Locate the cell with the specified text and output its (X, Y) center coordinate. 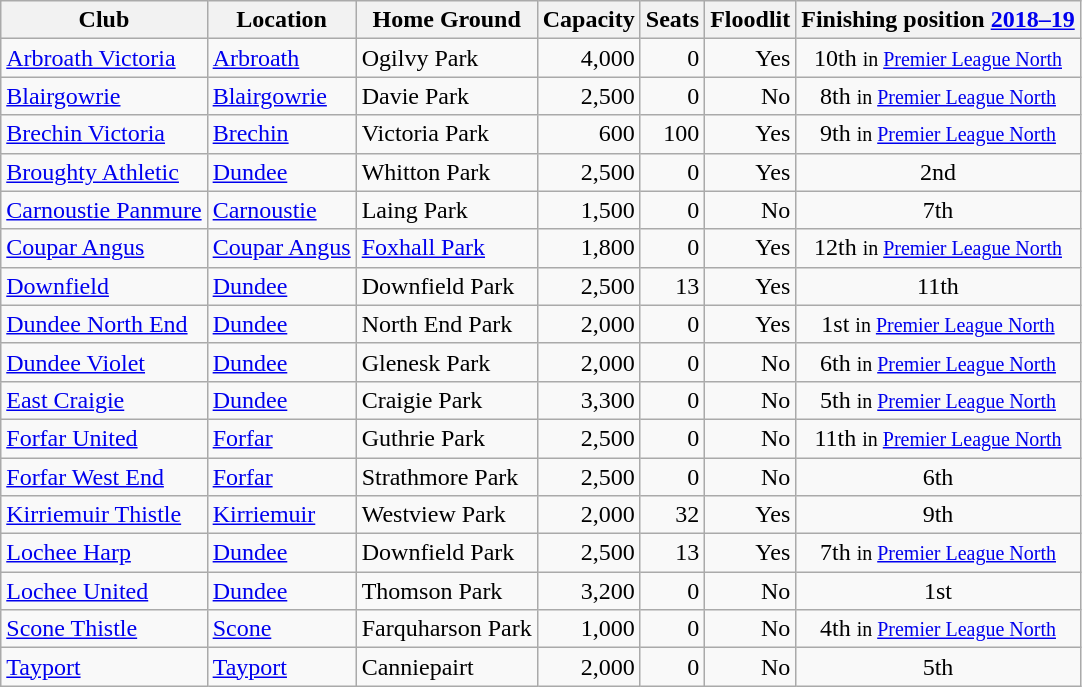
6th in Premier League North (938, 362)
North End Park (446, 324)
Westview Park (446, 515)
Canniepairt (446, 667)
1st in Premier League North (938, 324)
Carnoustie Panmure (104, 210)
Seats (672, 20)
Floodlit (750, 20)
Location (282, 20)
Brechin Victoria (104, 134)
9th in Premier League North (938, 134)
Whitton Park (446, 172)
Capacity (588, 20)
Victoria Park (446, 134)
Arbroath (282, 58)
9th (938, 515)
Forfar United (104, 438)
Carnoustie (282, 210)
1,000 (588, 629)
Dundee North End (104, 324)
Laing Park (446, 210)
Club (104, 20)
5th in Premier League North (938, 400)
2nd (938, 172)
Arbroath Victoria (104, 58)
Brechin (282, 134)
Kirriemuir Thistle (104, 515)
Forfar West End (104, 477)
Home Ground (446, 20)
8th in Premier League North (938, 96)
Guthrie Park (446, 438)
Thomson Park (446, 591)
7th in Premier League North (938, 553)
Scone (282, 629)
7th (938, 210)
11th (938, 286)
Foxhall Park (446, 248)
Downfield (104, 286)
5th (938, 667)
Farquharson Park (446, 629)
100 (672, 134)
Finishing position 2018–19 (938, 20)
Kirriemuir (282, 515)
1st (938, 591)
10th in Premier League North (938, 58)
Glenesk Park (446, 362)
3,300 (588, 400)
Strathmore Park (446, 477)
4th in Premier League North (938, 629)
32 (672, 515)
Dundee Violet (104, 362)
East Craigie (104, 400)
1,800 (588, 248)
1,500 (588, 210)
Lochee Harp (104, 553)
Davie Park (446, 96)
Broughty Athletic (104, 172)
3,200 (588, 591)
Ogilvy Park (446, 58)
4,000 (588, 58)
Scone Thistle (104, 629)
6th (938, 477)
Craigie Park (446, 400)
11th in Premier League North (938, 438)
12th in Premier League North (938, 248)
600 (588, 134)
Lochee United (104, 591)
